Detect which cell encompasses the target text, then output its (x, y) center coordinate. 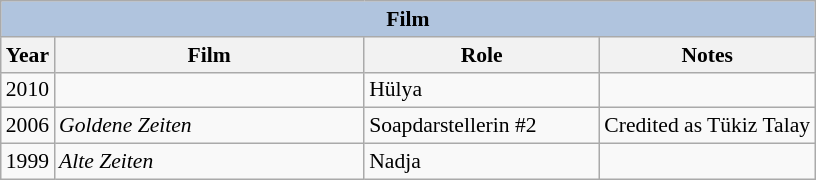
Goldene Zeiten (209, 126)
Notes (707, 55)
Credited as Tükiz Talay (707, 126)
2010 (28, 90)
Year (28, 55)
Role (482, 55)
Alte Zeiten (209, 162)
Soapdarstellerin #2 (482, 126)
Hülya (482, 90)
Nadja (482, 162)
2006 (28, 126)
1999 (28, 162)
